Locate the cell with the specified text and output its [x, y] center coordinate. 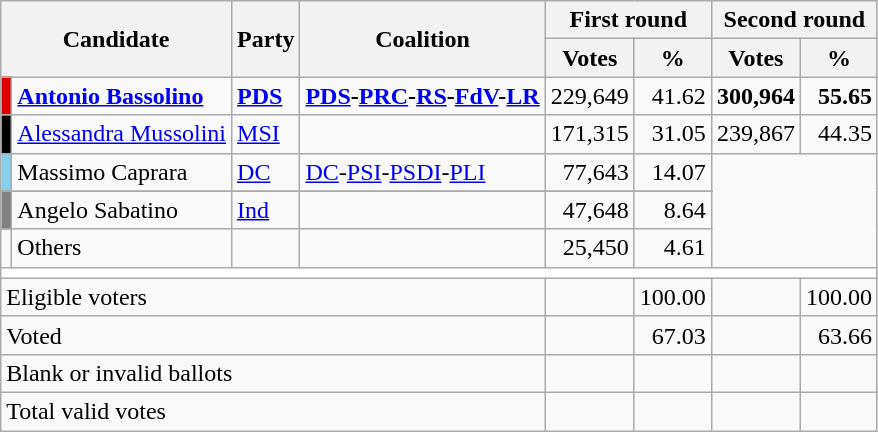
171,315 [590, 134]
Blank or invalid ballots [273, 373]
Coalition [422, 39]
Second round [794, 20]
Antonio Bassolino [122, 96]
67.03 [672, 335]
PDS [266, 96]
55.65 [838, 96]
MSI [266, 134]
47,648 [590, 210]
Party [266, 39]
Voted [273, 335]
14.07 [672, 172]
Ind [266, 210]
239,867 [756, 134]
77,643 [590, 172]
44.35 [838, 134]
First round [628, 20]
63.66 [838, 335]
31.05 [672, 134]
41.62 [672, 96]
Candidate [116, 39]
Massimo Caprara [122, 172]
229,649 [590, 96]
8.64 [672, 210]
Total valid votes [273, 411]
Others [122, 248]
Alessandra Mussolini [122, 134]
DC [266, 172]
4.61 [672, 248]
Eligible voters [273, 297]
DC-PSI-PSDI-PLI [422, 172]
PDS-PRC-RS-FdV-LR [422, 96]
Angelo Sabatino [122, 210]
25,450 [590, 248]
300,964 [756, 96]
